Return the [X, Y] coordinate for the center point of the cell that contains the specified text.  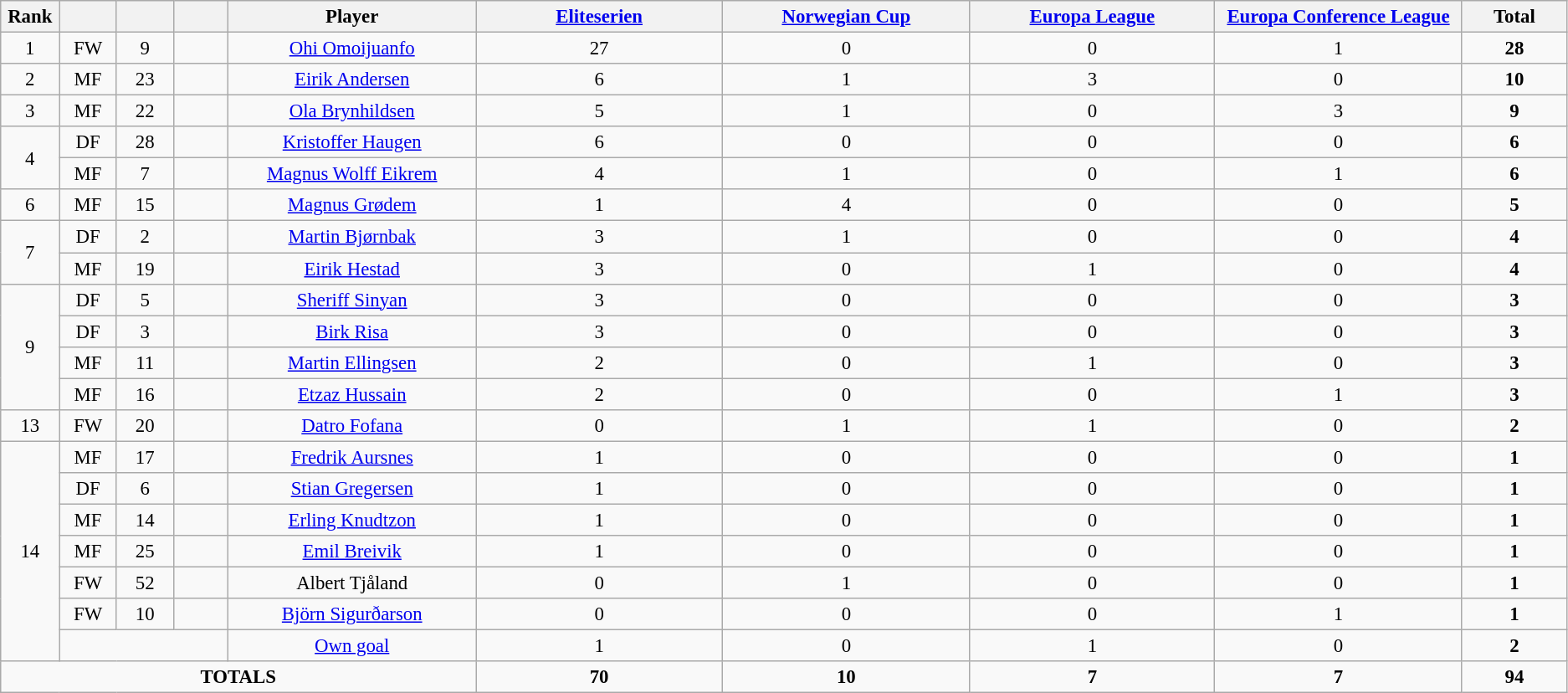
Datro Fofana [352, 426]
Stian Gregersen [352, 489]
Total [1514, 17]
Eirik Hestad [352, 269]
Own goal [352, 646]
52 [145, 583]
20 [145, 426]
Europa Conference League [1339, 17]
Björn Sigurðarson [352, 614]
Birk Risa [352, 331]
23 [145, 80]
27 [599, 49]
Eirik Andersen [352, 80]
Martin Ellingsen [352, 362]
Rank [30, 17]
25 [145, 552]
Etzaz Hussain [352, 394]
Eliteserien [599, 17]
11 [145, 362]
Martin Bjørnbak [352, 237]
Ola Brynhildsen [352, 111]
Ohi Omoijuanfo [352, 49]
70 [599, 677]
15 [145, 205]
Kristoffer Haugen [352, 142]
Europa League [1093, 17]
94 [1514, 677]
Player [352, 17]
Fredrik Aursnes [352, 457]
Albert Tjåland [352, 583]
Norwegian Cup [847, 17]
Erling Knudtzon [352, 520]
TOTALS [238, 677]
Sheriff Sinyan [352, 300]
13 [30, 426]
Emil Breivik [352, 552]
Magnus Wolff Eikrem [352, 174]
22 [145, 111]
16 [145, 394]
19 [145, 269]
Magnus Grødem [352, 205]
17 [145, 457]
